Determine the (x, y) coordinate at the center of the cell enclosing the given text.  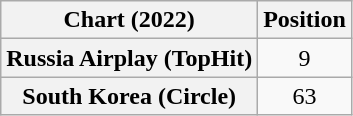
South Korea (Circle) (130, 96)
Russia Airplay (TopHit) (130, 58)
Chart (2022) (130, 20)
9 (305, 58)
Position (305, 20)
63 (305, 96)
